Scan for the cell matching the given text and deliver its (x, y) coordinate at center. 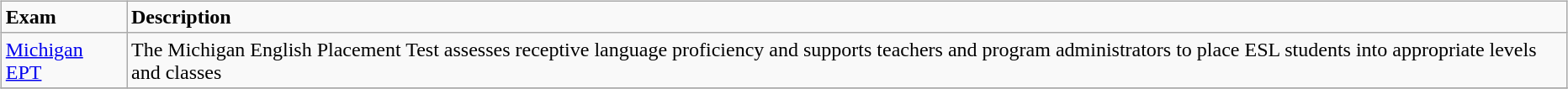
Michigan EPT (64, 60)
Exam (64, 17)
Description (846, 17)
